Locate the cell with the specified text and output its [X, Y] center coordinate. 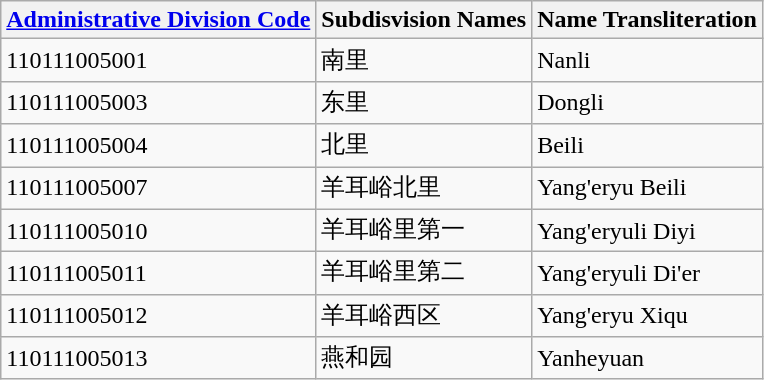
羊耳峪西区 [424, 316]
Dongli [648, 102]
羊耳峪里第二 [424, 274]
Yang'eryu Xiqu [648, 316]
羊耳峪里第一 [424, 230]
东里 [424, 102]
Yang'eryu Beili [648, 188]
Yanheyuan [648, 358]
Nanli [648, 60]
110111005012 [158, 316]
110111005004 [158, 146]
Subdisvision Names [424, 20]
110111005007 [158, 188]
南里 [424, 60]
110111005001 [158, 60]
110111005013 [158, 358]
Yang'eryuli Di'er [648, 274]
Beili [648, 146]
北里 [424, 146]
Name Transliteration [648, 20]
110111005010 [158, 230]
Yang'eryuli Diyi [648, 230]
110111005003 [158, 102]
110111005011 [158, 274]
Administrative Division Code [158, 20]
燕和园 [424, 358]
羊耳峪北里 [424, 188]
